Output the [X, Y] coordinate of the center of the cell containing the given text.  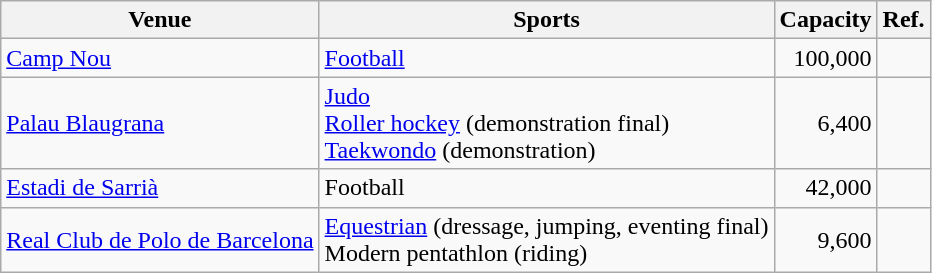
42,000 [826, 188]
6,400 [826, 123]
Equestrian (dressage, jumping, eventing final)Modern pentathlon (riding) [546, 240]
Venue [160, 20]
Sports [546, 20]
Real Club de Polo de Barcelona [160, 240]
Palau Blaugrana [160, 123]
100,000 [826, 58]
JudoRoller hockey (demonstration final)Taekwondo (demonstration) [546, 123]
Camp Nou [160, 58]
9,600 [826, 240]
Ref. [904, 20]
Estadi de Sarrià [160, 188]
Capacity [826, 20]
